Scan for the cell matching the given text and deliver its (x, y) coordinate at center. 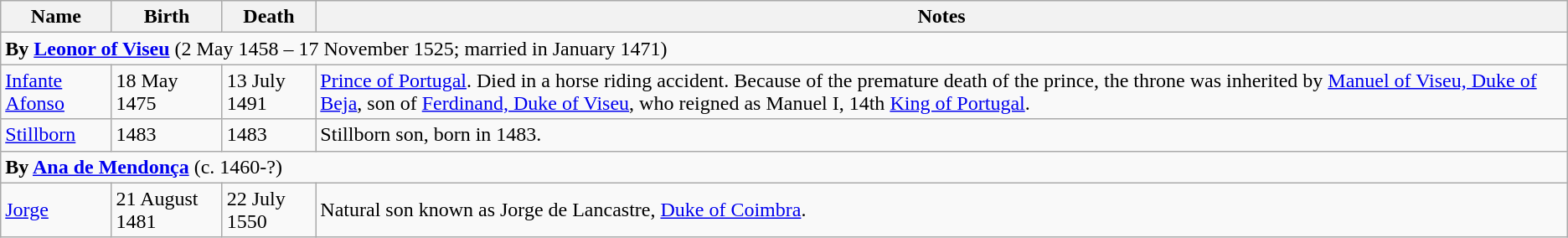
22 July 1550 (269, 210)
Stillborn (56, 135)
Jorge (56, 210)
Name (56, 17)
Birth (167, 17)
By Leonor of Viseu (2 May 1458 – 17 November 1525; married in January 1471) (784, 49)
Notes (941, 17)
Infante Afonso (56, 92)
13 July 1491 (269, 92)
By Ana de Mendonça (c. 1460-?) (784, 167)
21 August 1481 (167, 210)
Death (269, 17)
Stillborn son, born in 1483. (941, 135)
Natural son known as Jorge de Lancastre, Duke of Coimbra. (941, 210)
18 May 1475 (167, 92)
